Search for the cell housing the specified text and yield its (x, y) center coordinate. 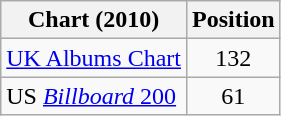
61 (233, 96)
Chart (2010) (94, 20)
Position (233, 20)
UK Albums Chart (94, 58)
US Billboard 200 (94, 96)
132 (233, 58)
